Determine the (X, Y) coordinate at the center of the cell enclosing the given text.  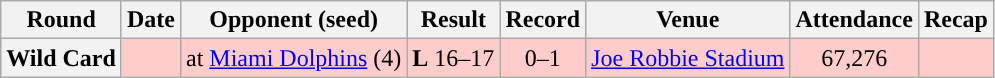
Attendance (854, 20)
L 16–17 (454, 58)
0–1 (543, 58)
Joe Robbie Stadium (688, 58)
67,276 (854, 58)
Result (454, 20)
Round (62, 20)
at Miami Dolphins (4) (293, 58)
Date (150, 20)
Wild Card (62, 58)
Venue (688, 20)
Record (543, 20)
Recap (956, 20)
Opponent (seed) (293, 20)
